Detect which cell encompasses the target text, then output its [X, Y] center coordinate. 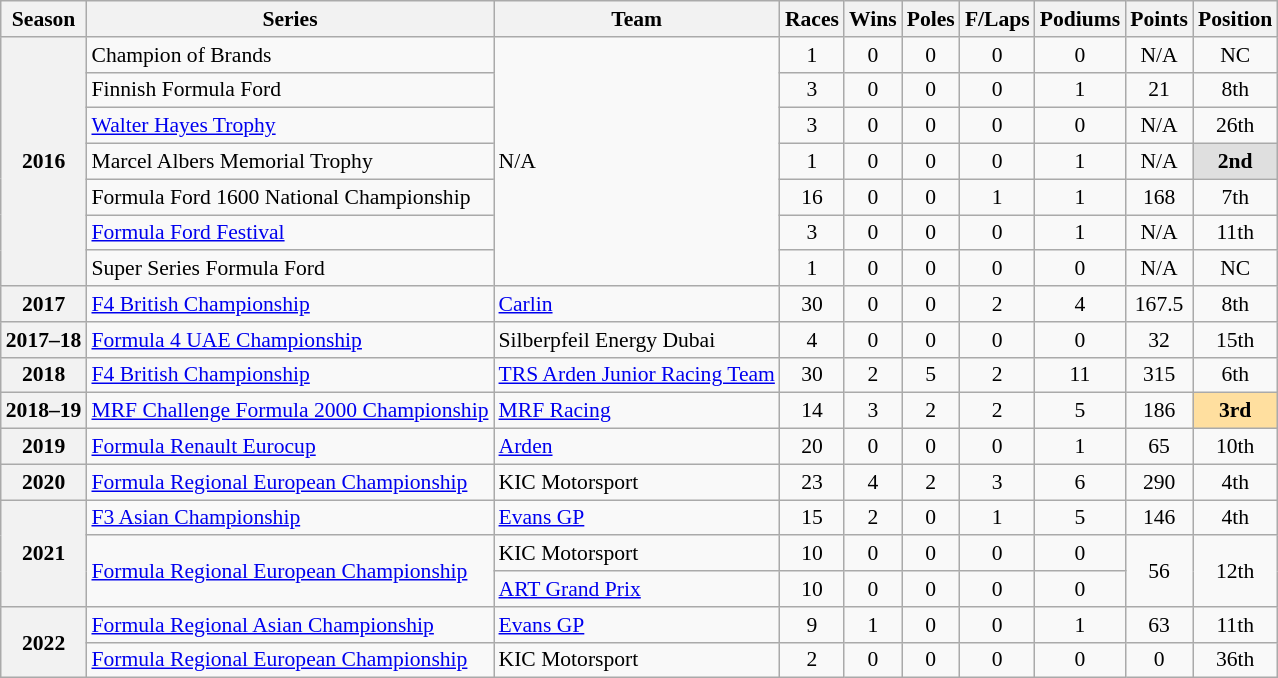
Champion of Brands [290, 55]
F/Laps [998, 19]
2016 [44, 162]
Walter Hayes Trophy [290, 126]
2020 [44, 482]
12th [1235, 572]
65 [1159, 447]
TRS Arden Junior Racing Team [637, 375]
Poles [931, 19]
Super Series Formula Ford [290, 269]
168 [1159, 197]
2nd [1235, 162]
146 [1159, 518]
Arden [637, 447]
Position [1235, 19]
9 [812, 625]
MRF Racing [637, 411]
7th [1235, 197]
Podiums [1080, 19]
63 [1159, 625]
56 [1159, 572]
2017–18 [44, 340]
32 [1159, 340]
6th [1235, 375]
2017 [44, 304]
Formula Ford Festival [290, 233]
11 [1080, 375]
2022 [44, 642]
36th [1235, 660]
15 [812, 518]
186 [1159, 411]
2018–19 [44, 411]
Silberpfeil Energy Dubai [637, 340]
23 [812, 482]
Formula Renault Eurocup [290, 447]
Season [44, 19]
Formula Ford 1600 National Championship [290, 197]
3rd [1235, 411]
2019 [44, 447]
ART Grand Prix [637, 589]
10th [1235, 447]
MRF Challenge Formula 2000 Championship [290, 411]
167.5 [1159, 304]
14 [812, 411]
F3 Asian Championship [290, 518]
Wins [873, 19]
6 [1080, 482]
Marcel Albers Memorial Trophy [290, 162]
16 [812, 197]
26th [1235, 126]
20 [812, 447]
Formula Regional Asian Championship [290, 625]
Races [812, 19]
Finnish Formula Ford [290, 90]
21 [1159, 90]
Series [290, 19]
Formula 4 UAE Championship [290, 340]
Team [637, 19]
315 [1159, 375]
290 [1159, 482]
2021 [44, 554]
Points [1159, 19]
15th [1235, 340]
Carlin [637, 304]
2018 [44, 375]
